Determine the (X, Y) coordinate at the center of the cell enclosing the given text.  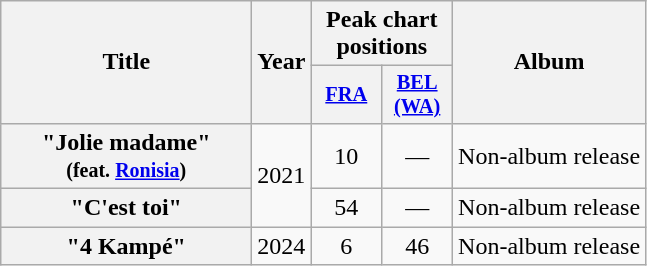
46 (418, 246)
Title (126, 62)
Peak chart positions (382, 34)
54 (346, 208)
2024 (282, 246)
2021 (282, 174)
6 (346, 246)
10 (346, 156)
Year (282, 62)
"Jolie madame"(feat. Ronisia) (126, 156)
FRA (346, 95)
"4 Kampé" (126, 246)
BEL(WA) (418, 95)
"C'est toi" (126, 208)
Album (550, 62)
